Capture the cell that displays the provided text and extract its (X, Y) central coordinate. 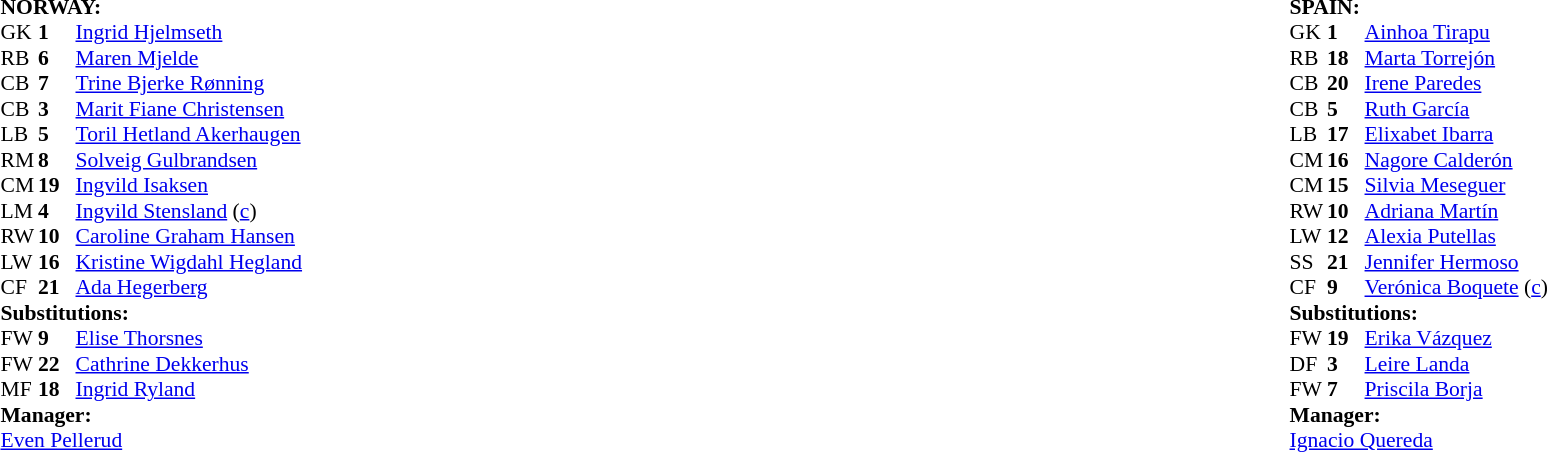
Ingvild Stensland (c) (190, 211)
Ada Hegerberg (190, 287)
Ingvild Isaksen (190, 185)
MF (19, 389)
Maren Mjelde (190, 58)
DF (1309, 364)
RM (19, 160)
LM (19, 211)
Manager: (151, 415)
Marit Fiane Christensen (190, 109)
22 (57, 364)
Elise Thorsnes (190, 339)
6 (57, 58)
Cathrine Dekkerhus (190, 364)
15 (1346, 185)
Ingrid Ryland (190, 389)
Toril Hetland Akerhaugen (190, 135)
Solveig Gulbrandsen (190, 160)
8 (57, 160)
Caroline Graham Hansen (190, 237)
Substitutions: (151, 313)
Kristine Wigdahl Hegland (190, 262)
12 (1346, 237)
Ingrid Hjelmseth (190, 33)
20 (1346, 83)
4 (57, 211)
Trine Bjerke Rønning (190, 83)
SS (1309, 262)
17 (1346, 135)
